Output the [X, Y] coordinate of the center of the cell containing the given text.  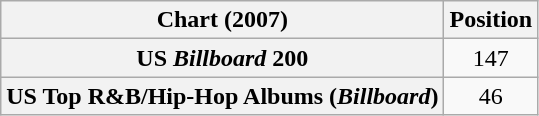
Position [491, 20]
Chart (2007) [222, 20]
US Top R&B/Hip-Hop Albums (Billboard) [222, 96]
147 [491, 58]
46 [491, 96]
US Billboard 200 [222, 58]
